Search for the cell housing the specified text and yield its [X, Y] center coordinate. 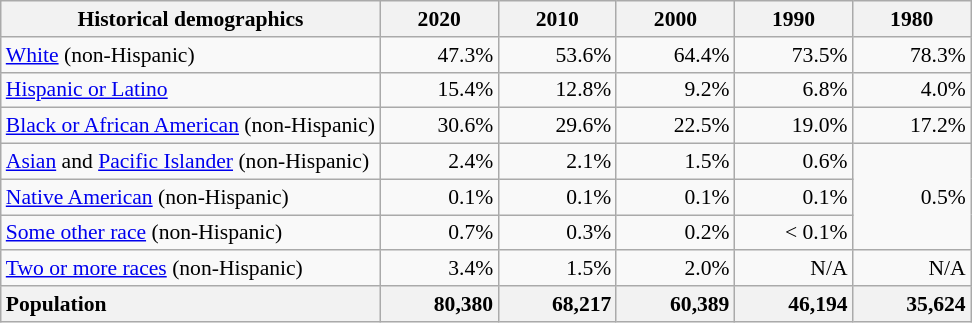
22.5% [675, 126]
0.6% [793, 162]
< 0.1% [793, 233]
68,217 [557, 304]
29.6% [557, 126]
Population [190, 304]
2.1% [557, 162]
64.4% [675, 55]
12.8% [557, 90]
47.3% [439, 55]
60,389 [675, 304]
0.2% [675, 233]
Historical demographics [190, 19]
4.0% [912, 90]
78.3% [912, 55]
Hispanic or Latino [190, 90]
2000 [675, 19]
0.7% [439, 233]
Asian and Pacific Islander (non-Hispanic) [190, 162]
2.0% [675, 269]
9.2% [675, 90]
Native American (non-Hispanic) [190, 197]
73.5% [793, 55]
53.6% [557, 55]
17.2% [912, 126]
0.5% [912, 198]
Two or more races (non-Hispanic) [190, 269]
1980 [912, 19]
2020 [439, 19]
6.8% [793, 90]
15.4% [439, 90]
1990 [793, 19]
2.4% [439, 162]
Black or African American (non-Hispanic) [190, 126]
2010 [557, 19]
White (non-Hispanic) [190, 55]
80,380 [439, 304]
19.0% [793, 126]
35,624 [912, 304]
Some other race (non-Hispanic) [190, 233]
0.3% [557, 233]
46,194 [793, 304]
3.4% [439, 269]
30.6% [439, 126]
